Capture the cell that displays the provided text and extract its (X, Y) central coordinate. 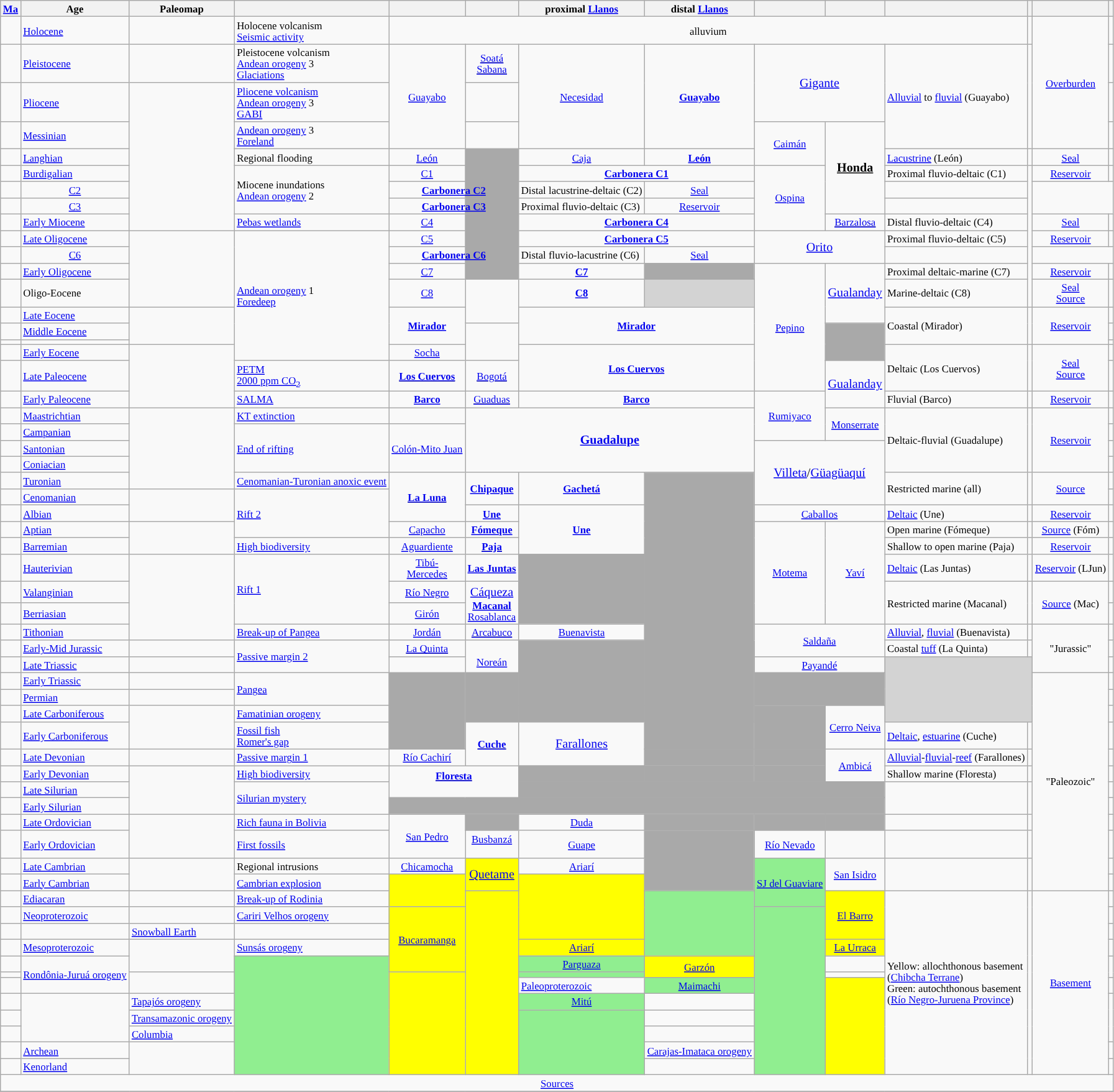
Mesoproterozoic (75, 948)
Regional intrusions (312, 866)
Deltaic (Los Cuervos) (956, 368)
Cuche (491, 743)
Cambrian explosion (312, 883)
Pleistocene (75, 63)
C5 (427, 239)
Source (Mac) (1071, 603)
Guape (582, 845)
Distal fluvio-lacustrine (C6) (582, 255)
Fluvial (Barco) (956, 400)
Fómeque (491, 530)
Columbia (181, 1034)
El Barro (855, 915)
La Urraca (855, 948)
Carbonera C3 (454, 206)
La Luna (427, 497)
Bucaramanga (427, 940)
Late Eocene (75, 315)
Bogotá (491, 377)
Berriasian (75, 613)
Late Paleocene (75, 377)
Garzón (700, 966)
Ambicá (855, 766)
Age (75, 9)
Ma (11, 9)
Snowball Earth (181, 932)
Gachetá (582, 489)
Paja (491, 546)
Ospina (790, 198)
Pleistocene volcanismAndean orogeny 3Glaciations (312, 63)
Basement (1071, 983)
Cenomanian-Turonian anoxic event (312, 481)
Alluvial-fluvial-reef (Farallones) (956, 758)
Ediacaran (75, 899)
proximal Llanos (582, 9)
Colón-Mito Juan (427, 449)
Late Oligocene (75, 239)
Alluvial to fluvial (Guayabo) (956, 97)
Proximal fluvio-deltaic (C1) (956, 173)
C4 (427, 223)
"Jurassic" (1071, 649)
PETM2000 ppm CO2 (312, 377)
Marine-deltaic (C8) (956, 293)
Payandé (820, 664)
La Quinta (427, 648)
C6 (75, 255)
Langhian (75, 157)
Floresta (454, 782)
C3 (75, 206)
Kenorland (75, 1067)
Yaví (855, 573)
Maimachi (700, 985)
Restricted marine (all) (956, 489)
Neoproterozoic (75, 915)
Early Triassic (75, 681)
CáquezaMacanalRosablanca (491, 603)
Paleomap (181, 9)
Pliocene (75, 103)
Rift 2 (312, 513)
Permian (75, 697)
Buenavista (582, 632)
Pebas wetlands (312, 223)
Noreán (491, 656)
Passive margin 1 (312, 758)
Cenomanian (75, 497)
Quetame (491, 874)
Orito (820, 247)
Monserrate (855, 424)
Proximal fluvio-deltaic (C5) (956, 239)
Break-up of Pangea (312, 632)
Jordán (427, 632)
Late Devonian (75, 758)
Sunsás orogeny (312, 948)
San Pedro (427, 836)
Barzalosa (855, 223)
Reservoir (LJun) (1071, 568)
Source (1071, 489)
Lacustrine (León) (956, 157)
Caimán (790, 144)
Proximal deltaic-marine (C7) (956, 271)
Early Paleocene (75, 400)
Proximal fluvio-deltaic (C3) (582, 206)
Shallow marine (Floresta) (956, 774)
Parguaza (582, 964)
Caja (582, 157)
Carbonera C4 (636, 223)
Río Cachirí (427, 758)
Carbonera C6 (454, 255)
Passive margin 2 (312, 656)
Guaduas (491, 400)
Girón (427, 613)
Coastal tuff (La Quinta) (956, 648)
Aguardiente (427, 546)
Caballos (820, 513)
End of rifting (312, 449)
Pliocene volcanismAndean orogeny 3GABI (312, 103)
Busbanzá (491, 845)
Early Cambrian (75, 883)
Holocene (75, 30)
Fossil fishRomer's gap (312, 735)
Necesidad (582, 97)
Santonian (75, 448)
Saldaña (820, 640)
Campanian (75, 432)
distal Llanos (700, 9)
Coastal (Mirador) (956, 326)
Late Carboniferous (75, 713)
Pangea (312, 689)
Early Ordovician (75, 845)
Andean orogeny 3Foreland (312, 135)
Río Negro (427, 592)
Capacho (427, 530)
Las Juntas (491, 568)
Messinian (75, 135)
Andean orogeny 1Foredeep (312, 296)
C1 (427, 173)
C2 (75, 190)
First fossils (312, 845)
Famatinian orogeny (312, 713)
Deltaic-fluvial (Guadalupe) (956, 440)
Sources (557, 1083)
Early Silurian (75, 806)
Pepino (790, 327)
Coniacian (75, 464)
KT extinction (312, 416)
Restricted marine (Macanal) (956, 603)
Carbonera C2 (454, 190)
Silurian mystery (312, 798)
Source (Fóm) (1071, 530)
Alluvial, fluvial (Buenavista) (956, 632)
Rich fauna in Bolivia (312, 822)
Cerro Neiva (855, 727)
SJ del Guaviare (790, 883)
Maastrichtian (75, 416)
Early Miocene (75, 223)
Oligo-Eocene (75, 293)
Distal fluvio-deltaic (C4) (956, 223)
Motema (790, 573)
Arcabuco (491, 632)
Deltaic (Une) (956, 513)
Yellow: allochthonous basement(Chibcha Terrane)Green: autochthonous basement(Río Negro-Juruena Province) (956, 983)
Gigante (820, 83)
Rondônia-Juruá orogeny (75, 975)
Deltaic, estuarine (Cuche) (956, 735)
Early Devonian (75, 774)
Duda (582, 822)
Farallones (582, 743)
Holocene volcanismSeismic activity (312, 30)
Early-Mid Jurassic (75, 648)
Tapajós orogeny (181, 1002)
Villeta/Güagüaquí (820, 472)
Valanginian (75, 592)
Middle Eocene (75, 331)
Aptian (75, 530)
Barremian (75, 546)
Miocene inundationsAndean orogeny 2 (312, 190)
Chicamocha (427, 866)
Paleoproterozoic (582, 985)
Tibú-Mercedes (427, 568)
Río Nevado (790, 845)
Guadalupe (609, 440)
alluvium (708, 30)
Late Triassic (75, 664)
Burdigalian (75, 173)
Late Ordovician (75, 822)
Cariri Velhos orogeny (312, 915)
Break-up of Rodinia (312, 899)
Regional flooding (312, 157)
Rumiyaco (790, 416)
Distal lacustrine-deltaic (C2) (582, 190)
Shallow to open marine (Paja) (956, 546)
Early Oligocene (75, 271)
Early Carboniferous (75, 735)
Turonian (75, 481)
Honda (855, 168)
Mitú (582, 1002)
Rift 1 (312, 589)
Carbonera C1 (636, 173)
Socha (427, 352)
Deltaic (Las Juntas) (956, 568)
SoatáSabana (491, 63)
San Isidro (855, 874)
SALMA (312, 400)
Albian (75, 513)
Carajas-Imataca orogeny (700, 1050)
Hauterivian (75, 568)
Transamazonic orogeny (181, 1018)
Carbonera C5 (636, 239)
Chipaque (491, 489)
"Paleozoic" (1071, 782)
Tithonian (75, 632)
Late Cambrian (75, 866)
Late Silurian (75, 790)
Open marine (Fómeque) (956, 530)
Overburden (1071, 83)
Archean (75, 1050)
Early Eocene (75, 352)
